Return (x, y) of the center of cell containing provided text 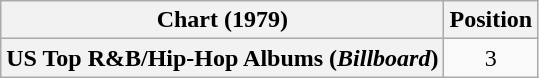
3 (491, 58)
Chart (1979) (222, 20)
US Top R&B/Hip-Hop Albums (Billboard) (222, 58)
Position (491, 20)
